Scan for the cell matching the given text and deliver its (x, y) coordinate at center. 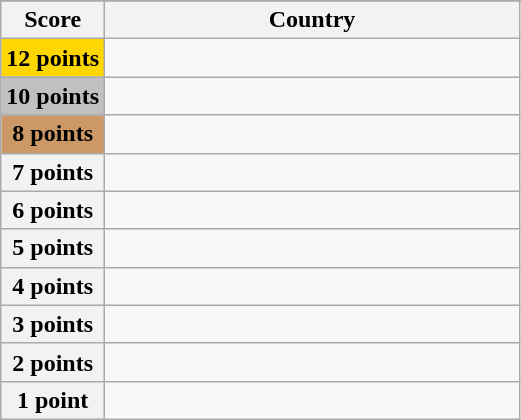
2 points (53, 362)
6 points (53, 210)
10 points (53, 96)
3 points (53, 324)
7 points (53, 172)
5 points (53, 248)
1 point (53, 400)
12 points (53, 58)
8 points (53, 134)
Score (53, 20)
Country (312, 20)
4 points (53, 286)
